Find where the given text appears and provide that cell's center as [x, y] coordinate. 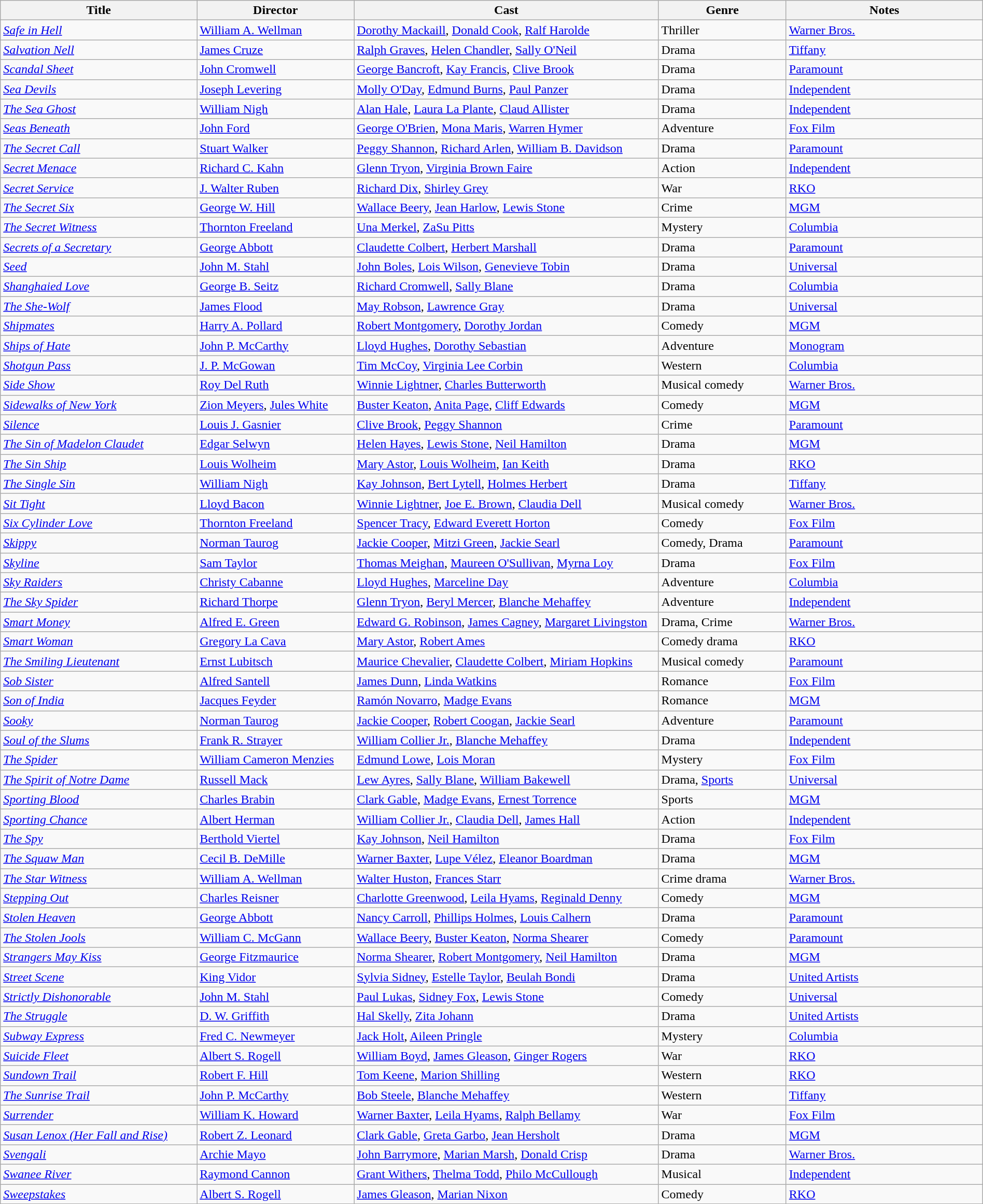
Sundown Trail [99, 1075]
Sports [722, 799]
Thomas Meighan, Maureen O'Sullivan, Myrna Loy [506, 562]
Genre [722, 10]
Safe in Hell [99, 30]
William Boyd, James Gleason, Ginger Rogers [506, 1056]
Jacques Feyder [276, 701]
Stuart Walker [276, 148]
Frank R. Strayer [276, 740]
Cecil B. DeMille [276, 858]
Charles Reisner [276, 898]
Robert F. Hill [276, 1075]
Peggy Shannon, Richard Arlen, William B. Davidson [506, 148]
William Collier Jr., Claudia Dell, James Hall [506, 819]
Smart Money [99, 622]
Robert Z. Leonard [276, 1135]
Louis Wolheim [276, 464]
Drama, Sports [722, 780]
Cast [506, 10]
Joseph Levering [276, 89]
Shipmates [99, 326]
The Sin Ship [99, 464]
The Single Sin [99, 484]
The Struggle [99, 1016]
Susan Lenox (Her Fall and Rise) [99, 1135]
James Cruze [276, 50]
John Ford [276, 129]
Charlotte Greenwood, Leila Hyams, Reginald Denny [506, 898]
George B. Seitz [276, 287]
Lew Ayres, Sally Blane, William Bakewell [506, 780]
Shanghaied Love [99, 287]
Sweepstakes [99, 1194]
Monogram [884, 346]
Archie Mayo [276, 1154]
William K. Howard [276, 1115]
Clark Gable, Greta Garbo, Jean Hersholt [506, 1135]
Alfred E. Green [276, 622]
Richard Cromwell, Sally Blane [506, 287]
Una Merkel, ZaSu Pitts [506, 227]
Comedy, Drama [722, 543]
Warner Baxter, Lupe Vélez, Eleanor Boardman [506, 858]
Claudette Colbert, Herbert Marshall [506, 247]
Musical [722, 1174]
Tim McCoy, Virginia Lee Corbin [506, 365]
Winnie Lightner, Charles Butterworth [506, 385]
Crime drama [722, 879]
Silence [99, 424]
Ernst Lubitsch [276, 661]
Maurice Chevalier, Claudette Colbert, Miriam Hopkins [506, 661]
Glenn Tryon, Virginia Brown Faire [506, 168]
King Vidor [276, 977]
The Sky Spider [99, 602]
The Spirit of Notre Dame [99, 780]
Wallace Beery, Jean Harlow, Lewis Stone [506, 207]
Charles Brabin [276, 799]
Skippy [99, 543]
Clive Brook, Peggy Shannon [506, 424]
The Sea Ghost [99, 109]
William C. McGann [276, 938]
Sooky [99, 720]
Hal Skelly, Zita Johann [506, 1016]
Secrets of a Secretary [99, 247]
Edgar Selwyn [276, 444]
Seed [99, 267]
Suicide Fleet [99, 1056]
Nancy Carroll, Phillips Holmes, Louis Calhern [506, 918]
Street Scene [99, 977]
May Robson, Lawrence Gray [506, 306]
Skyline [99, 562]
Christy Cabanne [276, 583]
Sam Taylor [276, 562]
The Secret Call [99, 148]
Surrender [99, 1115]
George W. Hill [276, 207]
Russell Mack [276, 780]
Paul Lukas, Sidney Fox, Lewis Stone [506, 997]
Drama, Crime [722, 622]
Thriller [722, 30]
Comedy drama [722, 642]
The Secret Witness [99, 227]
Stepping Out [99, 898]
Director [276, 10]
Salvation Nell [99, 50]
The Sin of Madelon Claudet [99, 444]
James Flood [276, 306]
Richard Dix, Shirley Grey [506, 188]
Albert Herman [276, 819]
Spencer Tracy, Edward Everett Horton [506, 523]
Walter Huston, Frances Starr [506, 879]
Alfred Santell [276, 681]
Notes [884, 10]
Sporting Chance [99, 819]
Sporting Blood [99, 799]
Raymond Cannon [276, 1174]
Side Show [99, 385]
Sky Raiders [99, 583]
Lloyd Hughes, Dorothy Sebastian [506, 346]
Sob Sister [99, 681]
Kay Johnson, Neil Hamilton [506, 839]
Secret Menace [99, 168]
Molly O'Day, Edmund Burns, Paul Panzer [506, 89]
Wallace Beery, Buster Keaton, Norma Shearer [506, 938]
The Stolen Jools [99, 938]
George O'Brien, Mona Maris, Warren Hymer [506, 129]
Ramón Novarro, Madge Evans [506, 701]
Zion Meyers, Jules White [276, 405]
The Secret Six [99, 207]
Lloyd Hughes, Marceline Day [506, 583]
Bob Steele, Blanche Mehaffey [506, 1095]
Tom Keene, Marion Shilling [506, 1075]
Mary Astor, Louis Wolheim, Ian Keith [506, 464]
Sea Devils [99, 89]
Soul of the Slums [99, 740]
Shotgun Pass [99, 365]
Clark Gable, Madge Evans, Ernest Torrence [506, 799]
Roy Del Ruth [276, 385]
Grant Withers, Thelma Todd, Philo McCullough [506, 1174]
The She-Wolf [99, 306]
D. W. Griffith [276, 1016]
Swanee River [99, 1174]
The Smiling Lieutenant [99, 661]
John Boles, Lois Wilson, Genevieve Tobin [506, 267]
Lloyd Bacon [276, 503]
Ships of Hate [99, 346]
The Spy [99, 839]
J. Walter Ruben [276, 188]
Edmund Lowe, Lois Moran [506, 760]
Jackie Cooper, Mitzi Green, Jackie Searl [506, 543]
Subway Express [99, 1036]
Dorothy Mackaill, Donald Cook, Ralf Harolde [506, 30]
Harry A. Pollard [276, 326]
Jackie Cooper, Robert Coogan, Jackie Searl [506, 720]
William Collier Jr., Blanche Mehaffey [506, 740]
Jack Holt, Aileen Pringle [506, 1036]
Sit Tight [99, 503]
The Sunrise Trail [99, 1095]
Ralph Graves, Helen Chandler, Sally O'Neil [506, 50]
Stolen Heaven [99, 918]
Edward G. Robinson, James Cagney, Margaret Livingston [506, 622]
The Star Witness [99, 879]
Title [99, 10]
Glenn Tryon, Beryl Mercer, Blanche Mehaffey [506, 602]
Strictly Dishonorable [99, 997]
Sylvia Sidney, Estelle Taylor, Beulah Bondi [506, 977]
Richard Thorpe [276, 602]
Robert Montgomery, Dorothy Jordan [506, 326]
Alan Hale, Laura La Plante, Claud Allister [506, 109]
Son of India [99, 701]
Sidewalks of New York [99, 405]
Mary Astor, Robert Ames [506, 642]
Fred C. Newmeyer [276, 1036]
William Cameron Menzies [276, 760]
The Squaw Man [99, 858]
Seas Beneath [99, 129]
Six Cylinder Love [99, 523]
Scandal Sheet [99, 69]
Norma Shearer, Robert Montgomery, Neil Hamilton [506, 957]
Louis J. Gasnier [276, 424]
Warner Baxter, Leila Hyams, Ralph Bellamy [506, 1115]
James Dunn, Linda Watkins [506, 681]
Svengali [99, 1154]
Winnie Lightner, Joe E. Brown, Claudia Dell [506, 503]
Smart Woman [99, 642]
James Gleason, Marian Nixon [506, 1194]
Berthold Viertel [276, 839]
Richard C. Kahn [276, 168]
Secret Service [99, 188]
George Fitzmaurice [276, 957]
Gregory La Cava [276, 642]
J. P. McGowan [276, 365]
Kay Johnson, Bert Lytell, Holmes Herbert [506, 484]
George Bancroft, Kay Francis, Clive Brook [506, 69]
John Cromwell [276, 69]
Strangers May Kiss [99, 957]
The Spider [99, 760]
Helen Hayes, Lewis Stone, Neil Hamilton [506, 444]
Buster Keaton, Anita Page, Cliff Edwards [506, 405]
John Barrymore, Marian Marsh, Donald Crisp [506, 1154]
